From the cell containing the given text, extract its center point as (X, Y) coordinate. 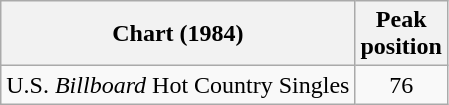
76 (401, 85)
U.S. Billboard Hot Country Singles (178, 85)
Chart (1984) (178, 34)
Peakposition (401, 34)
